Output the (X, Y) coordinate of the center of the cell containing the given text.  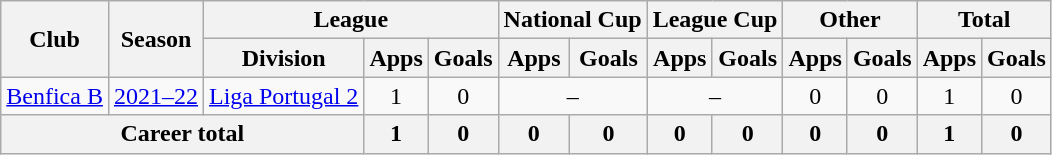
Liga Portugal 2 (284, 96)
Total (984, 20)
Career total (182, 134)
Club (55, 39)
League Cup (715, 20)
National Cup (572, 20)
Division (284, 58)
Benfica B (55, 96)
Season (156, 39)
2021–22 (156, 96)
League (352, 20)
Other (850, 20)
